Detect which cell encompasses the target text, then output its (X, Y) center coordinate. 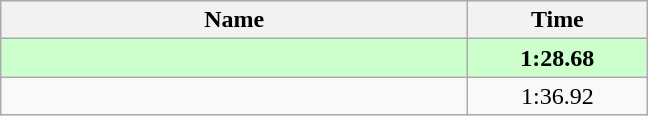
Time (558, 20)
1:28.68 (558, 58)
1:36.92 (558, 96)
Name (234, 20)
